From the cell containing the given text, extract its center point as [x, y] coordinate. 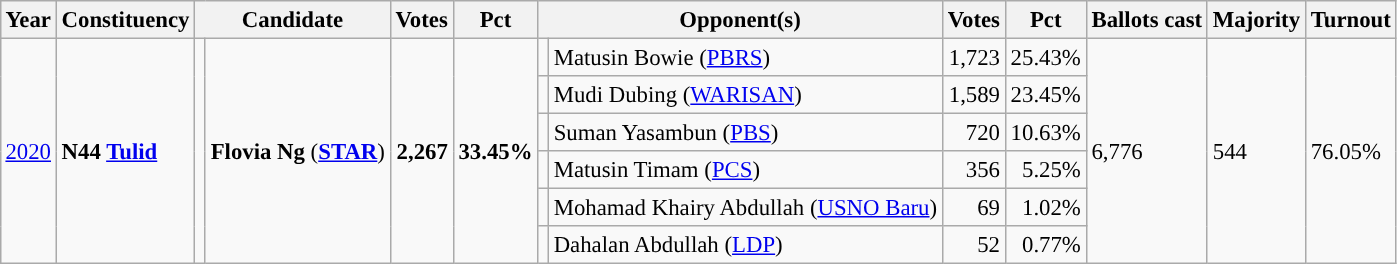
25.43% [1046, 57]
23.45% [1046, 95]
Matusin Bowie (PBRS) [745, 57]
Year [28, 20]
356 [974, 170]
Mudi Dubing (WARISAN) [745, 95]
0.77% [1046, 245]
N44 Tulid [125, 151]
Turnout [1350, 20]
2,267 [422, 151]
5.25% [1046, 170]
544 [1256, 151]
1,589 [974, 95]
1,723 [974, 57]
Matusin Timam (PCS) [745, 170]
Constituency [125, 20]
Majority [1256, 20]
52 [974, 245]
76.05% [1350, 151]
2020 [28, 151]
1.02% [1046, 208]
Opponent(s) [740, 20]
Candidate [292, 20]
33.45% [496, 151]
6,776 [1146, 151]
10.63% [1046, 133]
Flovia Ng (STAR) [298, 151]
Suman Yasambun (PBS) [745, 133]
Dahalan Abdullah (LDP) [745, 245]
69 [974, 208]
Mohamad Khairy Abdullah (USNO Baru) [745, 208]
720 [974, 133]
Ballots cast [1146, 20]
